Extract the [X, Y] coordinate from the center of the cell holding the provided text.  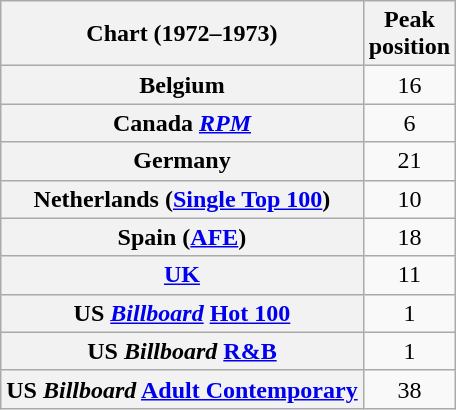
11 [409, 275]
Spain (AFE) [182, 237]
US Billboard R&B [182, 351]
Netherlands (Single Top 100) [182, 199]
Peakposition [409, 34]
US Billboard Adult Contemporary [182, 389]
Germany [182, 161]
US Billboard Hot 100 [182, 313]
6 [409, 123]
10 [409, 199]
Canada RPM [182, 123]
18 [409, 237]
21 [409, 161]
UK [182, 275]
Belgium [182, 85]
16 [409, 85]
38 [409, 389]
Chart (1972–1973) [182, 34]
